From the cell containing the given text, extract its center point as (x, y) coordinate. 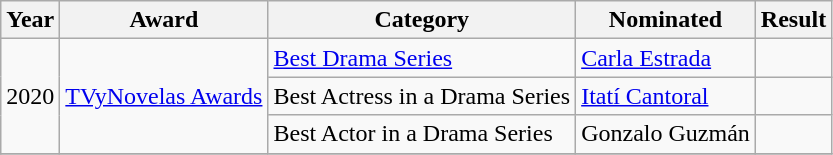
Gonzalo Guzmán (666, 134)
Carla Estrada (666, 58)
Best Drama Series (422, 58)
Best Actor in a Drama Series (422, 134)
TVyNovelas Awards (164, 96)
Best Actress in a Drama Series (422, 96)
Category (422, 20)
Award (164, 20)
Itatí Cantoral (666, 96)
Year (30, 20)
Nominated (666, 20)
2020 (30, 96)
Result (793, 20)
